For the text-containing cell, return its midpoint in (x, y) coordinate format. 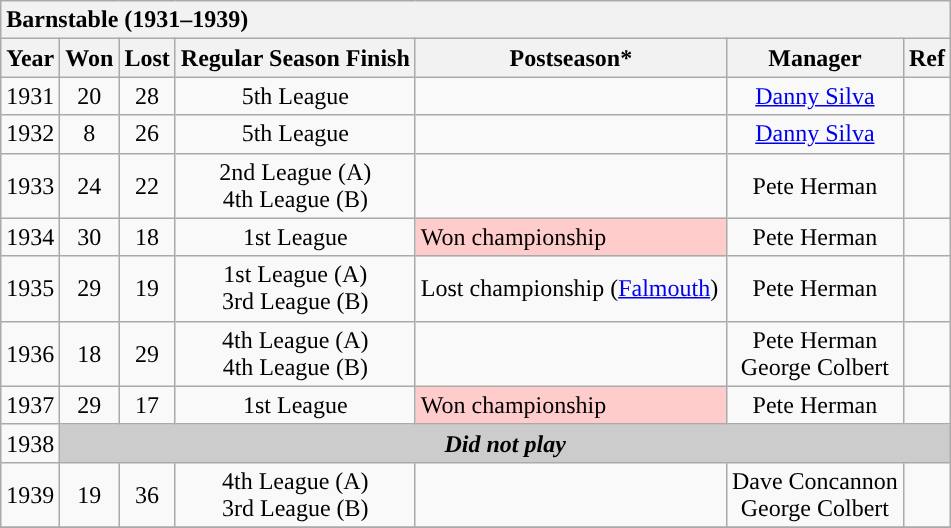
Year (30, 58)
28 (147, 96)
17 (147, 405)
8 (90, 134)
1933 (30, 186)
4th League (A)4th League (B) (295, 354)
22 (147, 186)
Ref (926, 58)
Won (90, 58)
2nd League (A)4th League (B) (295, 186)
1st League (A)3rd League (B) (295, 288)
20 (90, 96)
Barnstable (1931–1939) (476, 20)
Manager (814, 58)
26 (147, 134)
1931 (30, 96)
Lost championship (Falmouth) (570, 288)
1934 (30, 237)
30 (90, 237)
Pete HermanGeorge Colbert (814, 354)
1936 (30, 354)
1939 (30, 494)
1932 (30, 134)
1935 (30, 288)
Postseason* (570, 58)
Did not play (506, 443)
24 (90, 186)
Regular Season Finish (295, 58)
1937 (30, 405)
4th League (A)3rd League (B) (295, 494)
1938 (30, 443)
Lost (147, 58)
Dave ConcannonGeorge Colbert (814, 494)
36 (147, 494)
